Detect which cell encompasses the target text, then output its [X, Y] center coordinate. 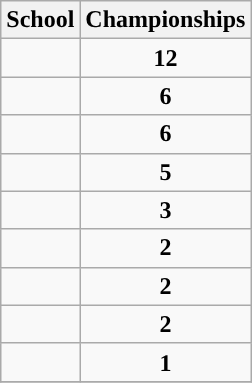
School [40, 20]
1 [166, 362]
5 [166, 172]
3 [166, 210]
Championships [166, 20]
12 [166, 58]
